Locate the cell with the specified text and output its (x, y) center coordinate. 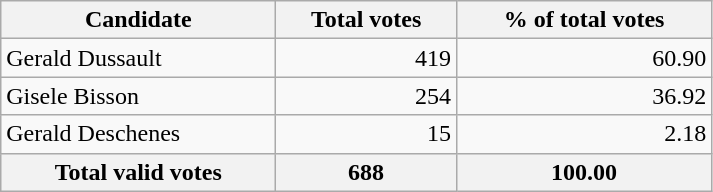
15 (366, 134)
Total valid votes (138, 172)
419 (366, 58)
60.90 (584, 58)
Gerald Deschenes (138, 134)
Gerald Dussault (138, 58)
254 (366, 96)
Candidate (138, 20)
Gisele Bisson (138, 96)
688 (366, 172)
Total votes (366, 20)
100.00 (584, 172)
% of total votes (584, 20)
2.18 (584, 134)
36.92 (584, 96)
